Extract the (X, Y) coordinate from the center of the cell holding the provided text.  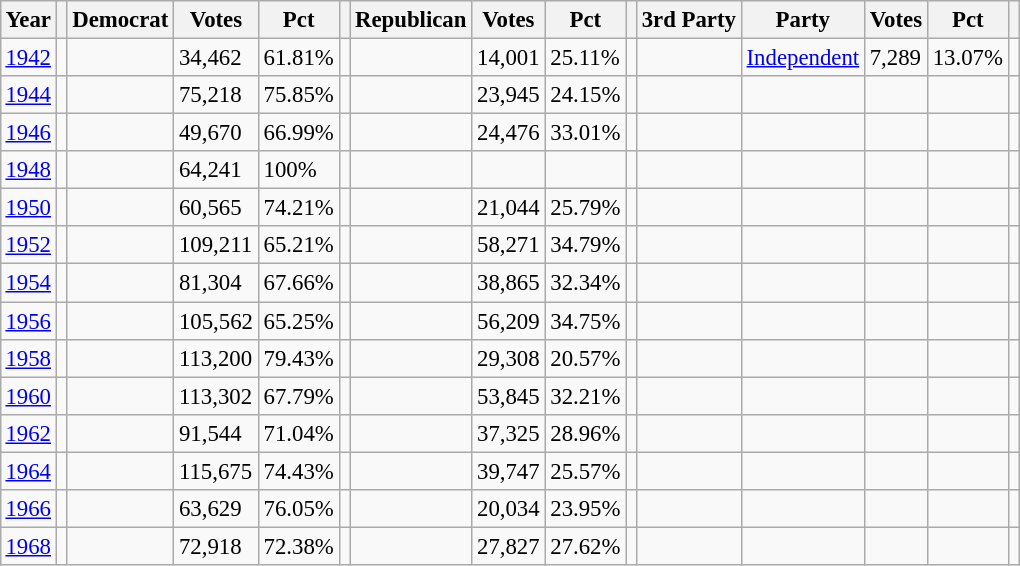
58,271 (508, 245)
27.62% (586, 546)
61.81% (298, 57)
20,034 (508, 508)
38,865 (508, 283)
25.79% (586, 208)
67.66% (298, 283)
91,544 (216, 433)
29,308 (508, 358)
72.38% (298, 546)
21,044 (508, 208)
65.21% (298, 245)
Party (802, 20)
33.01% (586, 133)
1944 (28, 95)
37,325 (508, 433)
24,476 (508, 133)
64,241 (216, 170)
1962 (28, 433)
75,218 (216, 95)
23,945 (508, 95)
1954 (28, 283)
32.34% (586, 283)
25.57% (586, 471)
1948 (28, 170)
1956 (28, 321)
115,675 (216, 471)
105,562 (216, 321)
1964 (28, 471)
7,289 (896, 57)
14,001 (508, 57)
74.43% (298, 471)
66.99% (298, 133)
72,918 (216, 546)
39,747 (508, 471)
23.95% (586, 508)
34.75% (586, 321)
1968 (28, 546)
1960 (28, 396)
13.07% (968, 57)
74.21% (298, 208)
109,211 (216, 245)
76.05% (298, 508)
Independent (802, 57)
20.57% (586, 358)
32.21% (586, 396)
71.04% (298, 433)
49,670 (216, 133)
81,304 (216, 283)
67.79% (298, 396)
53,845 (508, 396)
34.79% (586, 245)
79.43% (298, 358)
60,565 (216, 208)
27,827 (508, 546)
75.85% (298, 95)
1950 (28, 208)
56,209 (508, 321)
34,462 (216, 57)
Republican (411, 20)
100% (298, 170)
28.96% (586, 433)
1942 (28, 57)
1966 (28, 508)
Year (28, 20)
3rd Party (688, 20)
24.15% (586, 95)
1946 (28, 133)
113,200 (216, 358)
113,302 (216, 396)
1952 (28, 245)
63,629 (216, 508)
1958 (28, 358)
25.11% (586, 57)
Democrat (120, 20)
65.25% (298, 321)
